Capture the cell that displays the provided text and extract its [X, Y] central coordinate. 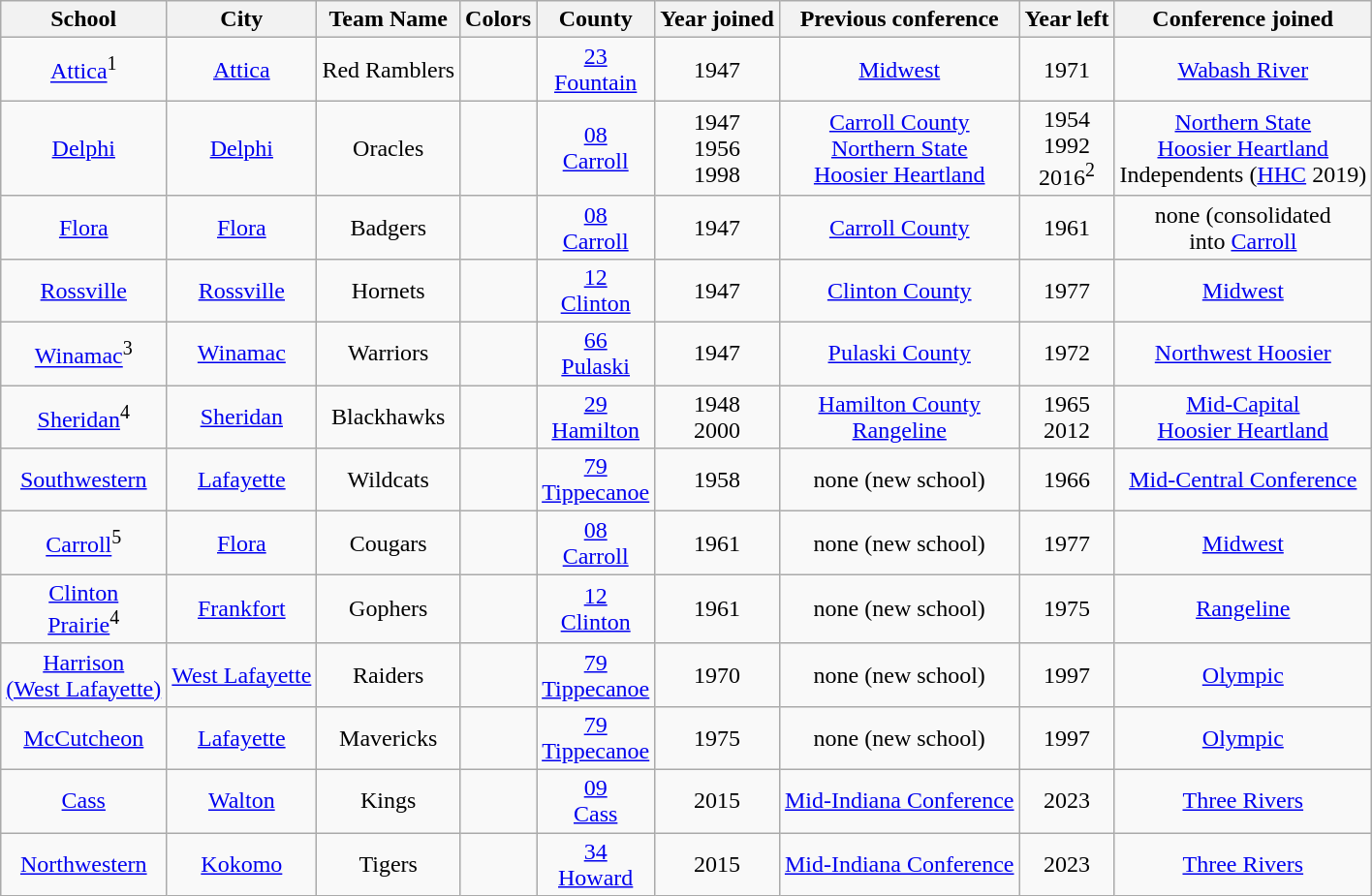
Hamilton County Rangeline [899, 417]
Carroll5 [83, 542]
Carroll CountyNorthern StateHoosier Heartland [899, 149]
Oracles [389, 149]
Red Ramblers [389, 70]
Year left [1067, 19]
1970 [717, 674]
School [83, 19]
Northwest Hoosier [1243, 355]
Attica1 [83, 70]
City [242, 19]
none (consolidated into Carroll [1243, 227]
Colors [498, 19]
Pulaski County [899, 355]
Attica [242, 70]
Mid-Capital Hoosier Heartland [1243, 417]
Cougars [389, 542]
Sheridan4 [83, 417]
Blackhawks [389, 417]
Hornets [389, 291]
Northern StateHoosier HeartlandIndependents (HHC 2019) [1243, 149]
County [596, 19]
Raiders [389, 674]
Walton [242, 800]
Clinton County [899, 291]
Wildcats [389, 480]
Kokomo [242, 864]
Frankfort [242, 609]
Mid-Central Conference [1243, 480]
Warriors [389, 355]
Winamac [242, 355]
Team Name [389, 19]
1958 [717, 480]
1966 [1067, 480]
1972 [1067, 355]
Previous conference [899, 19]
Cass [83, 800]
Year joined [717, 19]
Northwestern [83, 864]
09 Cass [596, 800]
Conference joined [1243, 19]
Badgers [389, 227]
Rangeline [1243, 609]
Southwestern [83, 480]
23 Fountain [596, 70]
Gophers [389, 609]
Carroll County [899, 227]
Winamac3 [83, 355]
McCutcheon [83, 738]
1971 [1067, 70]
1965 2012 [1067, 417]
194719561998 [717, 149]
Harrison (West Lafayette) [83, 674]
1948 2000 [717, 417]
34Howard [596, 864]
66 Pulaski [596, 355]
West Lafayette [242, 674]
Tigers [389, 864]
1954199220162 [1067, 149]
Wabash River [1243, 70]
Mavericks [389, 738]
Kings [389, 800]
29 Hamilton [596, 417]
Clinton Prairie4 [83, 609]
Sheridan [242, 417]
